Locate the cell with the specified text and output its (x, y) center coordinate. 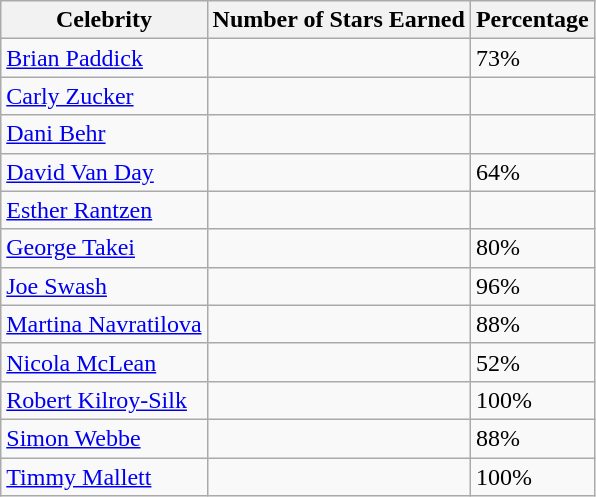
Number of Stars Earned (338, 20)
Robert Kilroy-Silk (104, 400)
George Takei (104, 248)
80% (532, 248)
Joe Swash (104, 286)
52% (532, 362)
73% (532, 58)
64% (532, 172)
Martina Navratilova (104, 324)
Celebrity (104, 20)
Nicola McLean (104, 362)
David Van Day (104, 172)
Dani Behr (104, 134)
Carly Zucker (104, 96)
Percentage (532, 20)
Simon Webbe (104, 438)
Esther Rantzen (104, 210)
Timmy Mallett (104, 477)
Brian Paddick (104, 58)
96% (532, 286)
